Provide the [X, Y] coordinate of the cell's center where the given text is located.  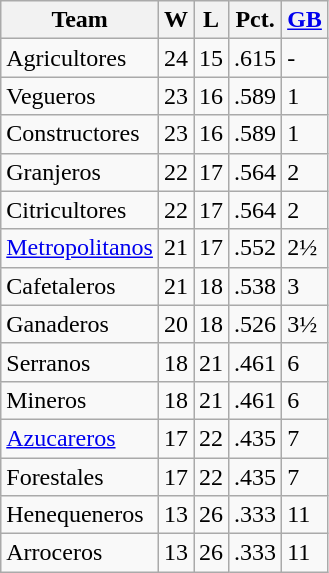
3 [305, 286]
.615 [256, 58]
Granjeros [80, 172]
.526 [256, 324]
- [305, 58]
Ganaderos [80, 324]
Henequeneros [80, 515]
Mineros [80, 400]
Pct. [256, 20]
.552 [256, 248]
Agricultores [80, 58]
Arroceros [80, 553]
Azucareros [80, 438]
24 [176, 58]
Citricultores [80, 210]
Team [80, 20]
Vegueros [80, 96]
.538 [256, 286]
Forestales [80, 477]
20 [176, 324]
L [212, 20]
Cafetaleros [80, 286]
GB [305, 20]
Constructores [80, 134]
15 [212, 58]
W [176, 20]
2½ [305, 248]
Metropolitanos [80, 248]
Serranos [80, 362]
3½ [305, 324]
